Pinpoint the cell where the given text exists, returning its [X, Y] midpoint coordinate. 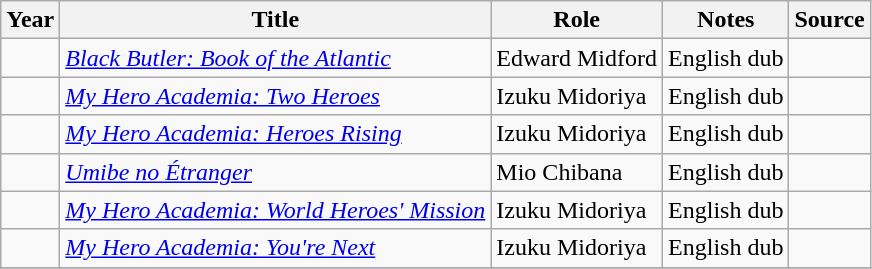
Role [577, 20]
Title [276, 20]
Black Butler: Book of the Atlantic [276, 58]
My Hero Academia: You're Next [276, 248]
My Hero Academia: Two Heroes [276, 96]
Year [30, 20]
Umibe no Étranger [276, 172]
Notes [726, 20]
My Hero Academia: Heroes Rising [276, 134]
Edward Midford [577, 58]
My Hero Academia: World Heroes' Mission [276, 210]
Source [830, 20]
Mio Chibana [577, 172]
